Output the [X, Y] coordinate of the center of the cell containing the given text.  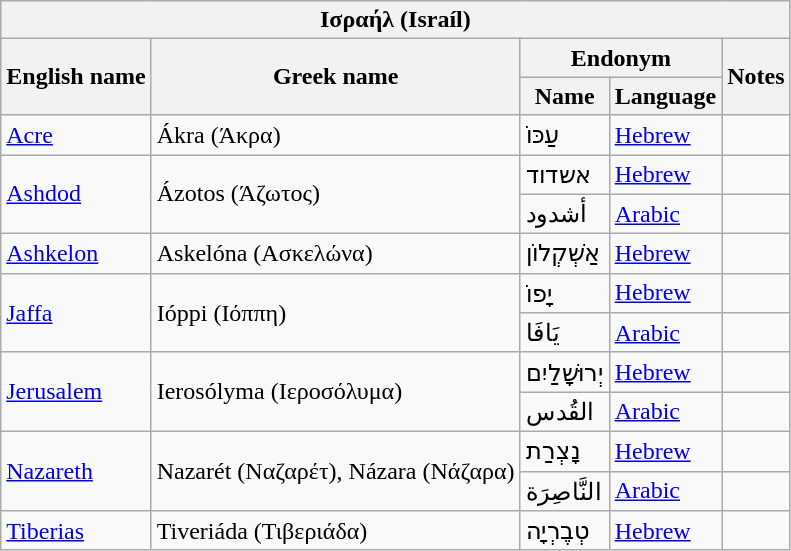
Jerusalem [76, 392]
Ισραήλ (Israíl) [396, 20]
Ákra (Άκρα) [336, 135]
Ierosólyma (Ιεροσόλυμα) [336, 392]
Acre [76, 135]
Nazareth [76, 470]
Jaffa [76, 312]
Askelóna (Ασκελώνα) [336, 254]
אַשְׁקְלוֹן [564, 254]
עַכּוֹ [564, 135]
Ióppi (Ιόππη) [336, 312]
Ashdod [76, 194]
يَافَا [564, 333]
Ashkelon [76, 254]
טְבֶרְיָה [564, 531]
אשדוד [564, 174]
Language [665, 96]
النَّاصِرَة [564, 491]
Tiberias [76, 531]
English name [76, 77]
יְרוּשָׁלַיִם [564, 372]
أشدود [564, 214]
Name [564, 96]
Nazarét (Ναζαρέτ), Názara (Νάζαρα) [336, 470]
Ázotos (Άζωτος) [336, 194]
القُدس [564, 412]
יָפוֹ [564, 293]
נָצְרַת [564, 451]
Greek name [336, 77]
Endonym [620, 58]
Notes [756, 77]
Tiveriáda (Τιβεριάδα) [336, 531]
